Return (X, Y) of the center of cell containing provided text 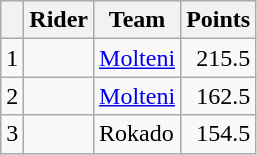
162.5 (218, 96)
2 (12, 96)
3 (12, 134)
154.5 (218, 134)
215.5 (218, 58)
Team (138, 20)
1 (12, 58)
Points (218, 20)
Rokado (138, 134)
Rider (59, 20)
